Return [x, y] of the center of cell containing provided text 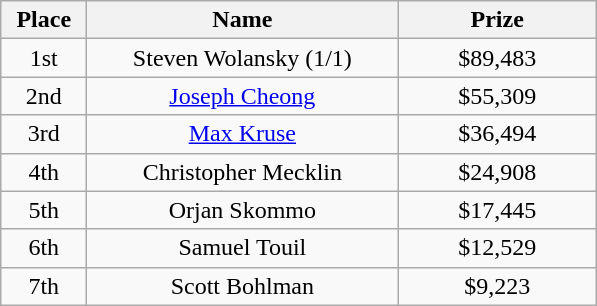
Steven Wolansky (1/1) [242, 58]
7th [44, 286]
$17,445 [498, 210]
5th [44, 210]
Samuel Touil [242, 248]
1st [44, 58]
2nd [44, 96]
3rd [44, 134]
Joseph Cheong [242, 96]
Orjan Skommo [242, 210]
$55,309 [498, 96]
Name [242, 20]
Place [44, 20]
$9,223 [498, 286]
$89,483 [498, 58]
6th [44, 248]
Prize [498, 20]
$12,529 [498, 248]
$36,494 [498, 134]
Christopher Mecklin [242, 172]
Max Kruse [242, 134]
Scott Bohlman [242, 286]
4th [44, 172]
$24,908 [498, 172]
